Find where the given text appears and provide that cell's center as [X, Y] coordinate. 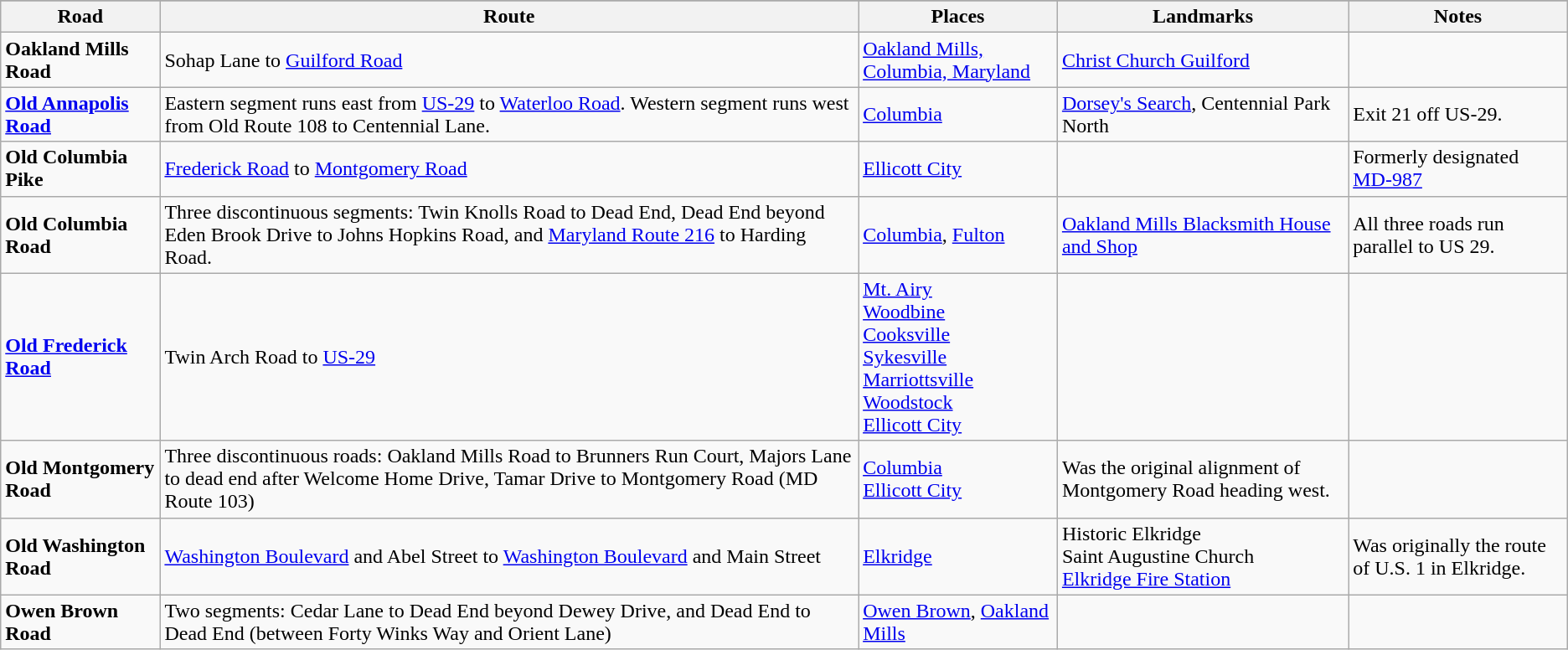
Twin Arch Road to US-29 [509, 357]
Columbia [958, 114]
Sohap Lane to Guilford Road [509, 60]
Owen Brown, Oakland Mills [958, 622]
Road [80, 17]
Frederick Road to Montgomery Road [509, 169]
Old Columbia Road [80, 235]
Notes [1458, 17]
Route [509, 17]
Historic ElkridgeSaint Augustine ChurchElkridge Fire Station [1203, 556]
Oakland Mills Blacksmith House and Shop [1203, 235]
Columbia, Fulton [958, 235]
Formerly designated MD-987 [1458, 169]
Old Annapolis Road [80, 114]
Landmarks [1203, 17]
Oakland Mills Road [80, 60]
Old Frederick Road [80, 357]
Elkridge [958, 556]
Owen Brown Road [80, 622]
Was the original alignment of Montgomery Road heading west. [1203, 479]
Oakland Mills, Columbia, Maryland [958, 60]
Exit 21 off US-29. [1458, 114]
Washington Boulevard and Abel Street to Washington Boulevard and Main Street [509, 556]
Old Washington Road [80, 556]
Christ Church Guilford [1203, 60]
Mt. AiryWoodbineCooksvilleSykesvilleMarriottsvilleWoodstockEllicott City [958, 357]
Ellicott City [958, 169]
Places [958, 17]
Old Montgomery Road [80, 479]
Dorsey's Search, Centennial Park North [1203, 114]
All three roads run parallel to US 29. [1458, 235]
Two segments: Cedar Lane to Dead End beyond Dewey Drive, and Dead End to Dead End (between Forty Winks Way and Orient Lane) [509, 622]
Old Columbia Pike [80, 169]
ColumbiaEllicott City [958, 479]
Eastern segment runs east from US-29 to Waterloo Road. Western segment runs west from Old Route 108 to Centennial Lane. [509, 114]
Was originally the route of U.S. 1 in Elkridge. [1458, 556]
